Identify which cell holds the provided text, then report its [X, Y] central coordinate. 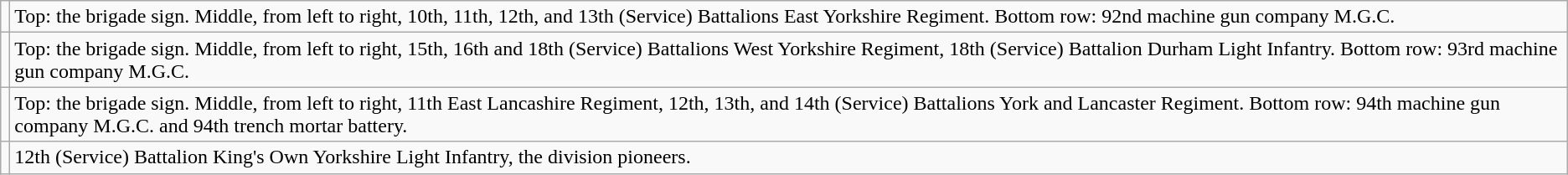
12th (Service) Battalion King's Own Yorkshire Light Infantry, the division pioneers. [789, 157]
